Search for the cell housing the specified text and yield its [x, y] center coordinate. 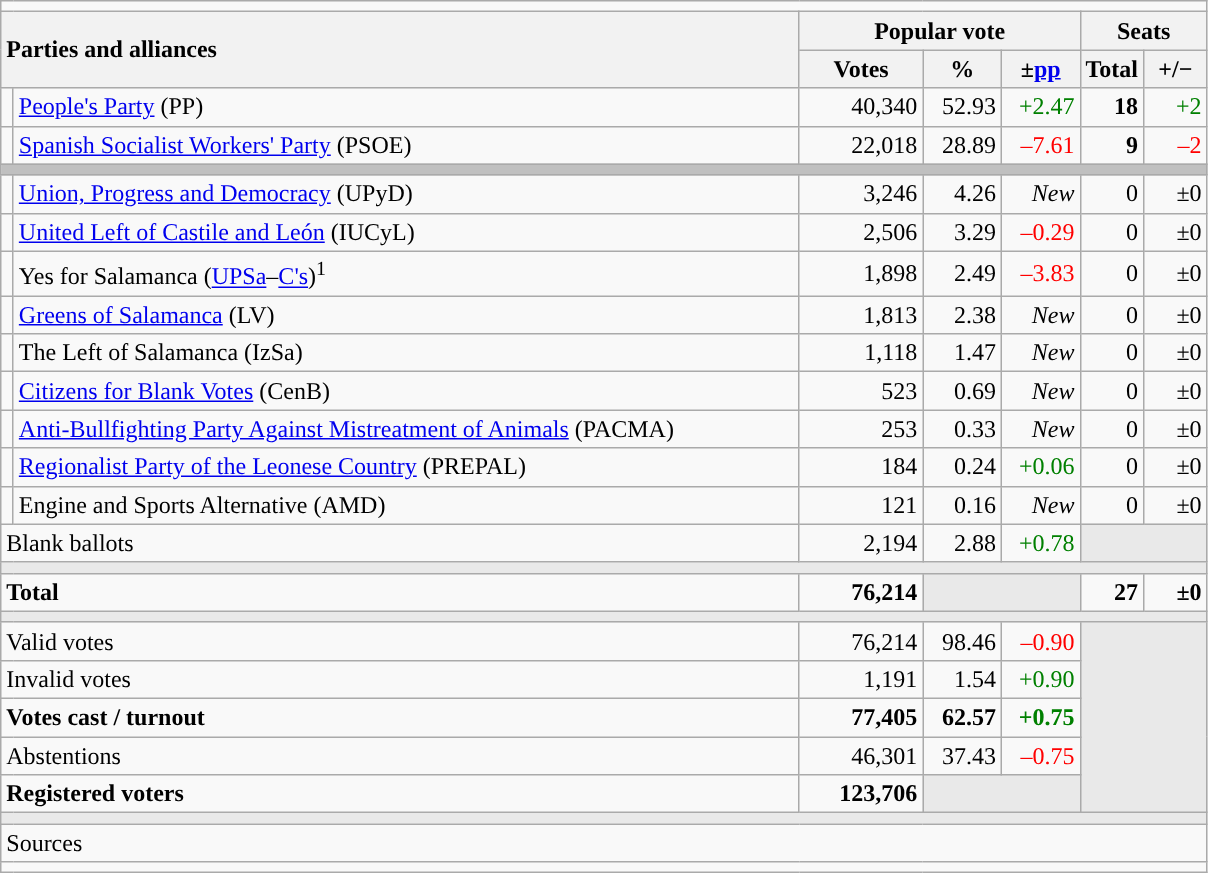
Popular vote [940, 31]
Blank ballots [400, 543]
0.16 [962, 505]
Sources [604, 843]
+0.06 [1040, 467]
62.57 [962, 718]
121 [861, 505]
40,340 [861, 107]
52.93 [962, 107]
46,301 [861, 756]
+/− [1176, 69]
2,506 [861, 232]
1,191 [861, 679]
Union, Progress and Democracy (UPyD) [406, 194]
–3.83 [1040, 274]
523 [861, 391]
0.33 [962, 429]
United Left of Castile and León (IUCyL) [406, 232]
2.38 [962, 315]
–2 [1176, 145]
1.47 [962, 353]
Seats [1144, 31]
±pp [1040, 69]
+0.90 [1040, 679]
Valid votes [400, 641]
0.24 [962, 467]
27 [1112, 592]
1,813 [861, 315]
The Left of Salamanca (IzSa) [406, 353]
–0.90 [1040, 641]
% [962, 69]
123,706 [861, 794]
Invalid votes [400, 679]
Registered voters [400, 794]
Spanish Socialist Workers' Party (PSOE) [406, 145]
2,194 [861, 543]
2.49 [962, 274]
3.29 [962, 232]
Greens of Salamanca (LV) [406, 315]
Yes for Salamanca (UPSa–C's)1 [406, 274]
9 [1112, 145]
253 [861, 429]
0.69 [962, 391]
Citizens for Blank Votes (CenB) [406, 391]
+0.78 [1040, 543]
Parties and alliances [400, 50]
2.88 [962, 543]
1,898 [861, 274]
18 [1112, 107]
–0.29 [1040, 232]
184 [861, 467]
+2 [1176, 107]
98.46 [962, 641]
22,018 [861, 145]
Votes cast / turnout [400, 718]
Votes [861, 69]
1,118 [861, 353]
Engine and Sports Alternative (AMD) [406, 505]
28.89 [962, 145]
Abstentions [400, 756]
Anti-Bullfighting Party Against Mistreatment of Animals (PACMA) [406, 429]
1.54 [962, 679]
+2.47 [1040, 107]
3,246 [861, 194]
37.43 [962, 756]
77,405 [861, 718]
People's Party (PP) [406, 107]
4.26 [962, 194]
–0.75 [1040, 756]
Regionalist Party of the Leonese Country (PREPAL) [406, 467]
–7.61 [1040, 145]
+0.75 [1040, 718]
